Identify which cell holds the provided text, then report its (x, y) central coordinate. 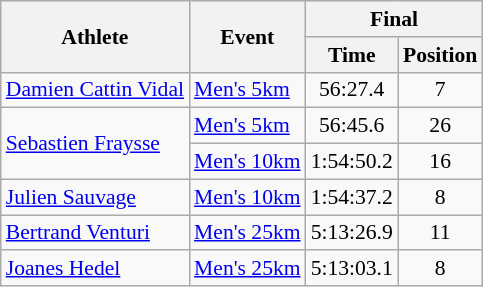
1:54:50.2 (352, 162)
56:45.6 (352, 126)
56:27.4 (352, 90)
Joanes Hedel (95, 269)
7 (440, 90)
16 (440, 162)
Final (394, 19)
Sebastien Fraysse (95, 144)
26 (440, 126)
Athlete (95, 36)
Damien Cattin Vidal (95, 90)
Event (248, 36)
1:54:37.2 (352, 197)
5:13:26.9 (352, 233)
Julien Sauvage (95, 197)
Time (352, 55)
Position (440, 55)
5:13:03.1 (352, 269)
Bertrand Venturi (95, 233)
11 (440, 233)
